Search for the cell housing the specified text and yield its (X, Y) center coordinate. 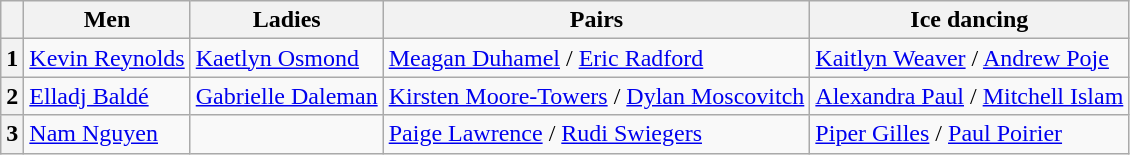
Elladj Baldé (107, 96)
Ladies (286, 20)
Gabrielle Daleman (286, 96)
Paige Lawrence / Rudi Swiegers (596, 134)
Men (107, 20)
Pairs (596, 20)
Meagan Duhamel / Eric Radford (596, 58)
Piper Gilles / Paul Poirier (970, 134)
2 (12, 96)
Kaetlyn Osmond (286, 58)
Kirsten Moore-Towers / Dylan Moscovitch (596, 96)
Kaitlyn Weaver / Andrew Poje (970, 58)
Alexandra Paul / Mitchell Islam (970, 96)
3 (12, 134)
Ice dancing (970, 20)
1 (12, 58)
Kevin Reynolds (107, 58)
Nam Nguyen (107, 134)
